Detect which cell encompasses the target text, then output its [X, Y] center coordinate. 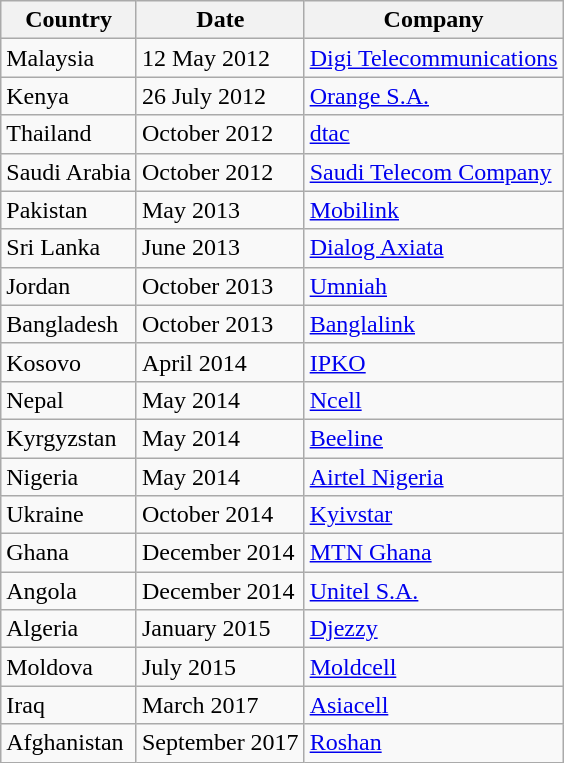
Afghanistan [69, 743]
Asiacell [434, 705]
Airtel Nigeria [434, 477]
Company [434, 20]
Kyivstar [434, 515]
Kosovo [69, 362]
Kenya [69, 96]
Orange S.A. [434, 96]
26 July 2012 [220, 96]
October 2014 [220, 515]
Mobilink [434, 210]
Moldova [69, 667]
Country [69, 20]
Angola [69, 591]
Roshan [434, 743]
Ghana [69, 553]
Malaysia [69, 58]
Pakistan [69, 210]
September 2017 [220, 743]
Nepal [69, 400]
Thailand [69, 134]
Date [220, 20]
Jordan [69, 286]
April 2014 [220, 362]
Digi Telecommunications [434, 58]
Sri Lanka [69, 248]
Ncell [434, 400]
June 2013 [220, 248]
Saudi Arabia [69, 172]
12 May 2012 [220, 58]
Unitel S.A. [434, 591]
Iraq [69, 705]
IPKO [434, 362]
Ukraine [69, 515]
May 2013 [220, 210]
Dialog Axiata [434, 248]
Djezzy [434, 629]
Moldcell [434, 667]
January 2015 [220, 629]
dtac [434, 134]
Nigeria [69, 477]
Beeline [434, 438]
Banglalink [434, 324]
MTN Ghana [434, 553]
July 2015 [220, 667]
Bangladesh [69, 324]
Saudi Telecom Company [434, 172]
Kyrgyzstan [69, 438]
March 2017 [220, 705]
Umniah [434, 286]
Algeria [69, 629]
